Return the [X, Y] coordinate for the center point of the cell that contains the specified text.  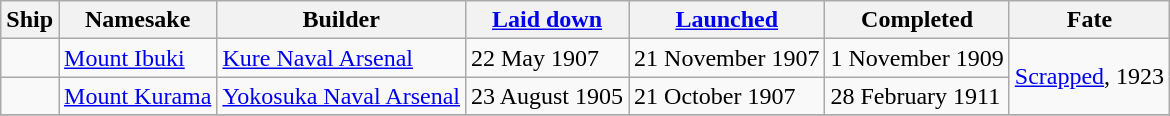
Ship [30, 20]
22 May 1907 [546, 58]
Launched [727, 20]
Scrapped, 1923 [1089, 77]
Completed [917, 20]
Kure Naval Arsenal [342, 58]
Fate [1089, 20]
28 February 1911 [917, 96]
Yokosuka Naval Arsenal [342, 96]
Namesake [138, 20]
1 November 1909 [917, 58]
21 November 1907 [727, 58]
Mount Ibuki [138, 58]
21 October 1907 [727, 96]
Builder [342, 20]
23 August 1905 [546, 96]
Laid down [546, 20]
Mount Kurama [138, 96]
